Locate the cell with the specified text and output its [X, Y] center coordinate. 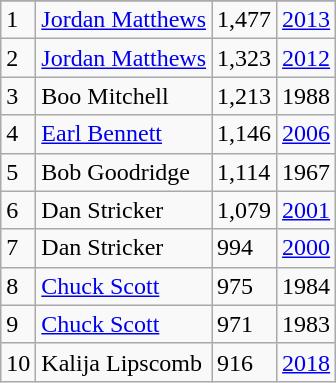
4 [18, 134]
2006 [306, 134]
9 [18, 324]
3 [18, 96]
2013 [306, 20]
1,213 [244, 96]
916 [244, 362]
10 [18, 362]
971 [244, 324]
7 [18, 248]
1988 [306, 96]
2001 [306, 210]
2000 [306, 248]
2018 [306, 362]
1,114 [244, 172]
1,323 [244, 58]
Bob Goodridge [124, 172]
Boo Mitchell [124, 96]
2 [18, 58]
1,477 [244, 20]
994 [244, 248]
1984 [306, 286]
1,146 [244, 134]
Earl Bennett [124, 134]
975 [244, 286]
2012 [306, 58]
1967 [306, 172]
Kalija Lipscomb [124, 362]
5 [18, 172]
6 [18, 210]
1 [18, 20]
1983 [306, 324]
1,079 [244, 210]
8 [18, 286]
